Determine the (X, Y) coordinate at the center of the cell enclosing the given text.  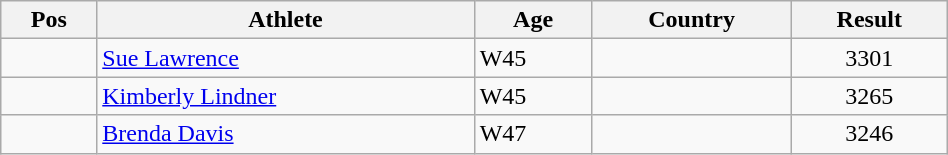
3246 (869, 134)
3265 (869, 96)
3301 (869, 58)
Country (692, 20)
Kimberly Lindner (286, 96)
Sue Lawrence (286, 58)
W47 (533, 134)
Pos (49, 20)
Athlete (286, 20)
Result (869, 20)
Brenda Davis (286, 134)
Age (533, 20)
